Return (x, y) of the center of cell containing provided text 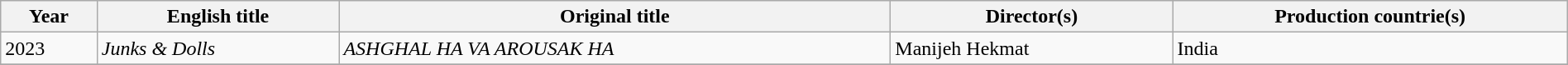
ASHGHAL HA VA AROUSAK HA (615, 48)
Director(s) (1032, 17)
India (1370, 48)
Original title (615, 17)
Manijeh Hekmat (1032, 48)
Junks & Dolls (218, 48)
Production countrie(s) (1370, 17)
2023 (49, 48)
Year (49, 17)
English title (218, 17)
